Capture the cell that displays the provided text and extract its [X, Y] central coordinate. 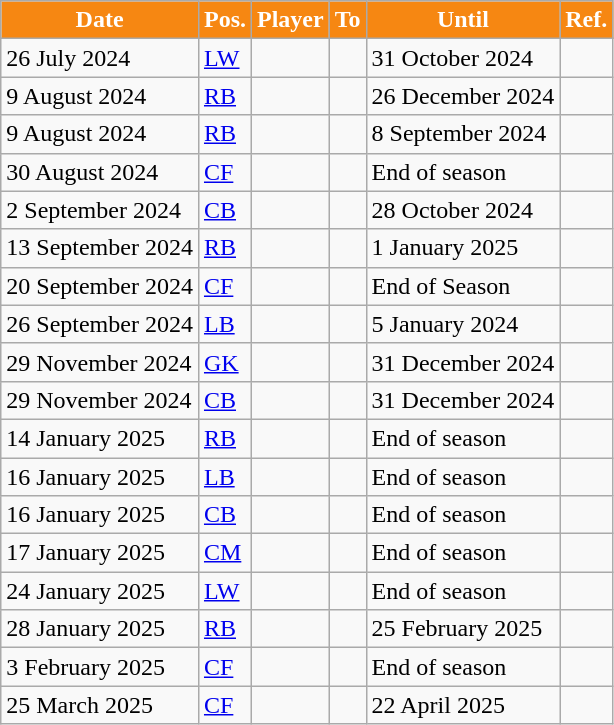
17 January 2025 [100, 553]
28 January 2025 [100, 629]
2 September 2024 [100, 210]
22 April 2025 [463, 705]
1 January 2025 [463, 248]
25 February 2025 [463, 629]
Player [291, 20]
Ref. [586, 20]
To [348, 20]
13 September 2024 [100, 248]
26 September 2024 [100, 324]
25 March 2025 [100, 705]
3 February 2025 [100, 667]
26 December 2024 [463, 96]
5 January 2024 [463, 324]
Pos. [224, 20]
14 January 2025 [100, 438]
Date [100, 20]
26 July 2024 [100, 58]
20 September 2024 [100, 286]
31 October 2024 [463, 58]
GK [224, 362]
28 October 2024 [463, 210]
End of Season [463, 286]
30 August 2024 [100, 172]
24 January 2025 [100, 591]
Until [463, 20]
CM [224, 553]
8 September 2024 [463, 134]
